Return (x, y) of the center of cell containing provided text 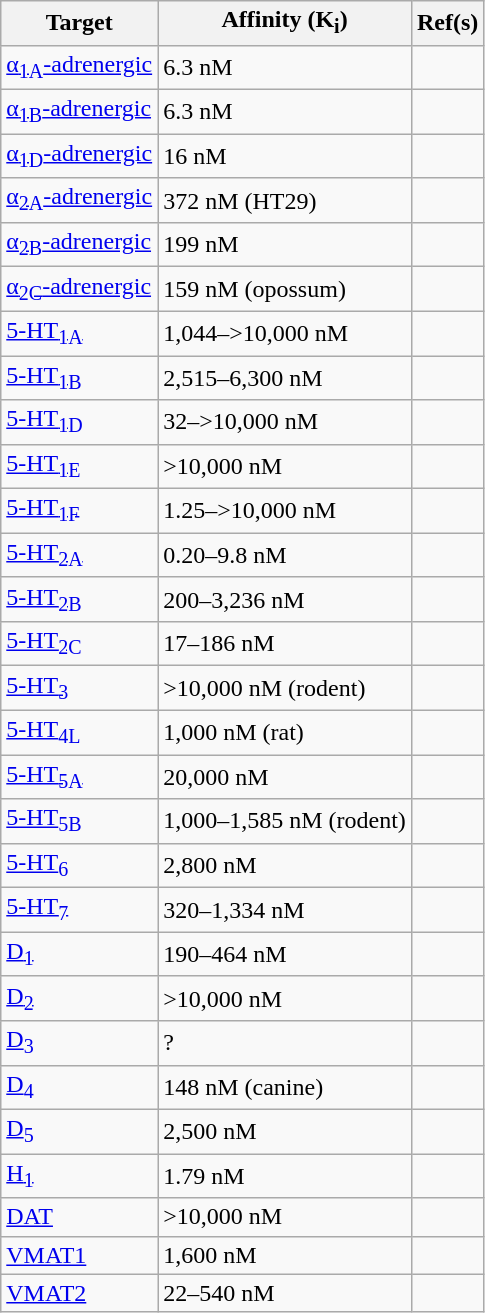
α2A-adrenergic (80, 200)
5-HT2B (80, 599)
1.25–>10,000 nM (285, 511)
2,800 nM (285, 865)
22–540 nM (285, 1293)
17–186 nM (285, 644)
α2B-adrenergic (80, 244)
Affinity (Ki) (285, 23)
148 nM (canine) (285, 1087)
2,500 nM (285, 1131)
32–>10,000 nM (285, 422)
α2C-adrenergic (80, 289)
1,600 nM (285, 1255)
5-HT1B (80, 378)
5-HT6 (80, 865)
1,000–1,585 nM (rodent) (285, 821)
2,515–6,300 nM (285, 378)
5-HT5B (80, 821)
1,000 nM (rat) (285, 732)
5-HT5A (80, 777)
190–464 nM (285, 954)
5-HT3 (80, 688)
D5 (80, 1131)
1.79 nM (285, 1176)
? (285, 1043)
α1A-adrenergic (80, 67)
VMAT2 (80, 1293)
5-HT1F (80, 511)
VMAT1 (80, 1255)
200–3,236 nM (285, 599)
D2 (80, 998)
159 nM (opossum) (285, 289)
5-HT1D (80, 422)
H1 (80, 1176)
20,000 nM (285, 777)
>10,000 nM (rodent) (285, 688)
D4 (80, 1087)
5-HT2C (80, 644)
16 nM (285, 156)
5-HT4L (80, 732)
Target (80, 23)
Ref(s) (447, 23)
α1B-adrenergic (80, 111)
DAT (80, 1217)
5-HT7 (80, 910)
320–1,334 nM (285, 910)
199 nM (285, 244)
372 nM (HT29) (285, 200)
α1D-adrenergic (80, 156)
D3 (80, 1043)
5-HT1A (80, 333)
D1 (80, 954)
5-HT1E (80, 466)
1,044–>10,000 nM (285, 333)
0.20–9.8 nM (285, 555)
5-HT2A (80, 555)
